Pinpoint the cell where the given text exists, returning its (x, y) midpoint coordinate. 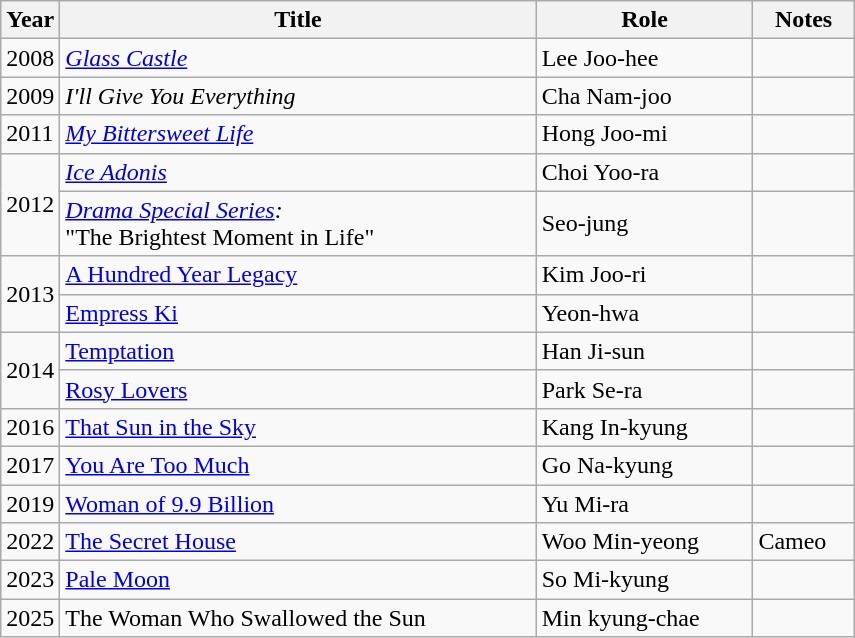
2025 (30, 618)
Kang In-kyung (644, 427)
2023 (30, 580)
My Bittersweet Life (298, 134)
2008 (30, 58)
Han Ji-sun (644, 351)
Lee Joo-hee (644, 58)
Title (298, 20)
2016 (30, 427)
Rosy Lovers (298, 389)
Choi Yoo-ra (644, 172)
2012 (30, 204)
Cha Nam-joo (644, 96)
2017 (30, 465)
A Hundred Year Legacy (298, 275)
Seo-jung (644, 224)
2009 (30, 96)
Park Se-ra (644, 389)
Empress Ki (298, 313)
Woo Min-yeong (644, 542)
Woman of 9.9 Billion (298, 503)
Yu Mi-ra (644, 503)
Yeon-hwa (644, 313)
So Mi-kyung (644, 580)
2011 (30, 134)
Go Na-kyung (644, 465)
Min kyung-chae (644, 618)
Cameo (804, 542)
The Woman Who Swallowed the Sun (298, 618)
Glass Castle (298, 58)
2013 (30, 294)
Temptation (298, 351)
2022 (30, 542)
2014 (30, 370)
Drama Special Series:"The Brightest Moment in Life" (298, 224)
Ice Adonis (298, 172)
I'll Give You Everything (298, 96)
2019 (30, 503)
Hong Joo-mi (644, 134)
Role (644, 20)
Notes (804, 20)
Kim Joo-ri (644, 275)
The Secret House (298, 542)
Pale Moon (298, 580)
That Sun in the Sky (298, 427)
Year (30, 20)
You Are Too Much (298, 465)
